From the cell containing the given text, extract its center point as (X, Y) coordinate. 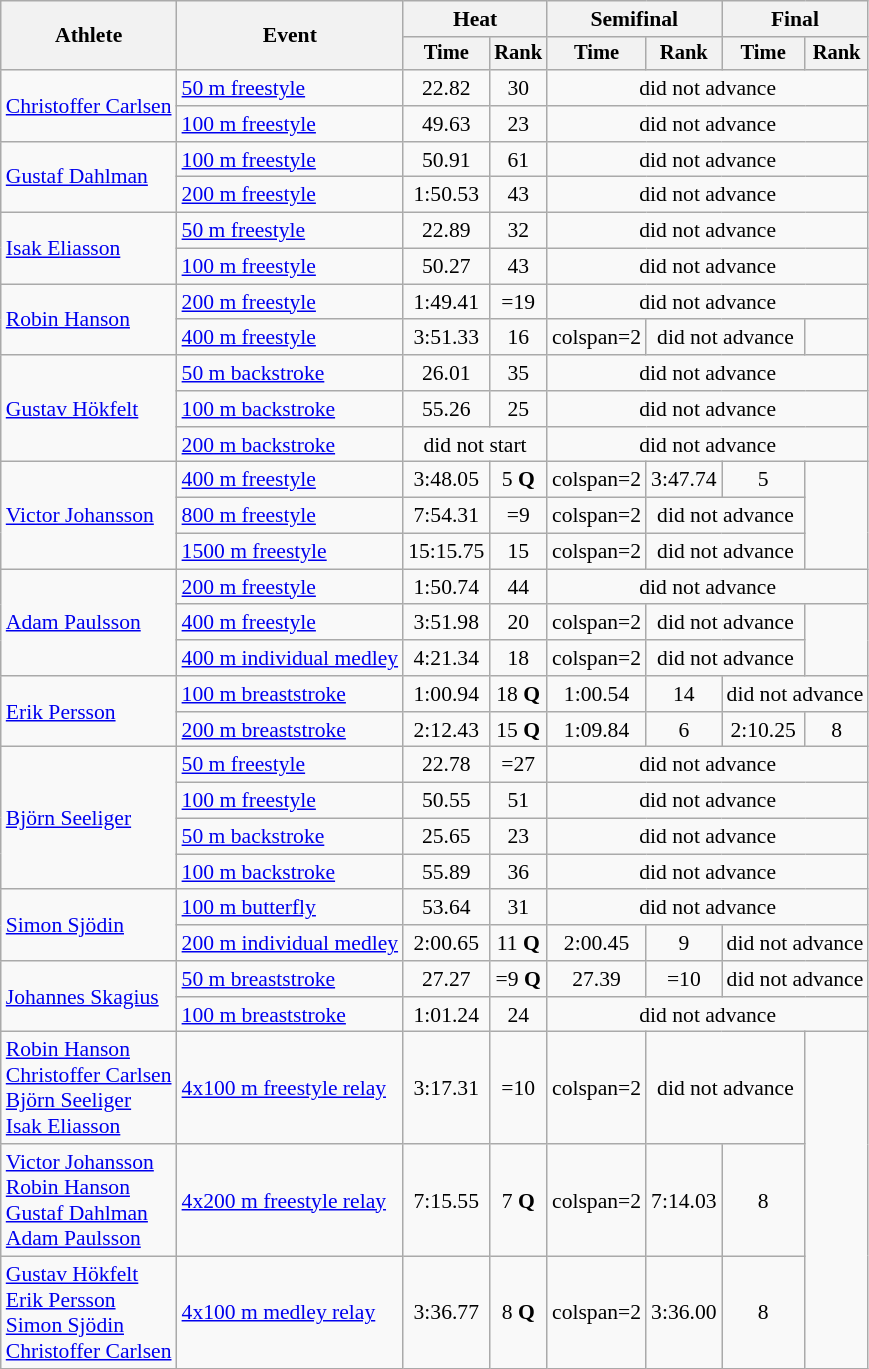
50.55 (446, 801)
1:00.54 (596, 694)
25.65 (446, 837)
200 m backstroke (290, 445)
53.64 (446, 908)
24 (518, 1015)
18 (518, 658)
51 (518, 801)
=9 (518, 516)
25 (518, 409)
32 (518, 231)
3:51.98 (446, 623)
31 (518, 908)
3:51.33 (446, 338)
3:17.31 (446, 1088)
Semifinal (634, 19)
3:36.77 (446, 1313)
800 m freestyle (290, 516)
Final (796, 19)
49.63 (446, 124)
Isak Eliasson (89, 248)
=19 (518, 302)
2:10.25 (764, 730)
Robin HansonChristoffer CarlsenBjörn SeeligerIsak Eliasson (89, 1088)
22.89 (446, 231)
100 m butterfly (290, 908)
30 (518, 88)
55.89 (446, 872)
7:15.55 (446, 1200)
Simon Sjödin (89, 926)
1:50.74 (446, 587)
11 Q (518, 943)
2:00.65 (446, 943)
Gustav Hökfelt (89, 408)
1:50.53 (446, 195)
27.39 (596, 979)
18 Q (518, 694)
4x200 m freestyle relay (290, 1200)
Johannes Skagius (89, 996)
50.27 (446, 267)
Heat (475, 19)
Victor Johansson (89, 516)
27.27 (446, 979)
5 (764, 480)
Victor JohanssonRobin HansonGustaf DahlmanAdam Paulsson (89, 1200)
Robin Hanson (89, 320)
9 (684, 943)
6 (684, 730)
Gustaf Dahlman (89, 178)
14 (684, 694)
15 Q (518, 730)
8 Q (518, 1313)
Event (290, 36)
2:00.45 (596, 943)
7 Q (518, 1200)
7:54.31 (446, 516)
1:09.84 (596, 730)
20 (518, 623)
7:14.03 (684, 1200)
200 m breaststroke (290, 730)
2:12.43 (446, 730)
4x100 m freestyle relay (290, 1088)
5 Q (518, 480)
22.78 (446, 765)
55.26 (446, 409)
Björn Seeliger (89, 818)
1:01.24 (446, 1015)
15:15.75 (446, 552)
=27 (518, 765)
44 (518, 587)
50 m breaststroke (290, 979)
Gustav HökfeltErik PerssonSimon SjödinChristoffer Carlsen (89, 1313)
1:49.41 (446, 302)
61 (518, 160)
=9 Q (518, 979)
400 m individual medley (290, 658)
Christoffer Carlsen (89, 106)
Athlete (89, 36)
50.91 (446, 160)
22.82 (446, 88)
15 (518, 552)
35 (518, 373)
3:48.05 (446, 480)
36 (518, 872)
200 m individual medley (290, 943)
1:00.94 (446, 694)
16 (518, 338)
1500 m freestyle (290, 552)
4x100 m medley relay (290, 1313)
3:36.00 (684, 1313)
Adam Paulsson (89, 622)
4:21.34 (446, 658)
did not start (475, 445)
26.01 (446, 373)
3:47.74 (684, 480)
Erik Persson (89, 712)
